Return [x, y] of the center of cell containing provided text 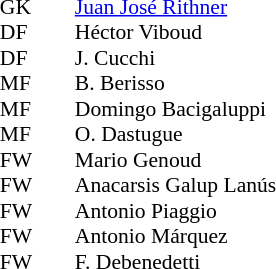
O. Dastugue [176, 135]
Antonio Márquez [176, 237]
Anacarsis Galup Lanús [176, 185]
Antonio Piaggio [176, 211]
J. Cucchi [176, 58]
B. Berisso [176, 83]
Mario Genoud [176, 160]
Héctor Viboud [176, 33]
Domingo Bacigaluppi [176, 109]
